Identify which cell holds the provided text, then report its [X, Y] central coordinate. 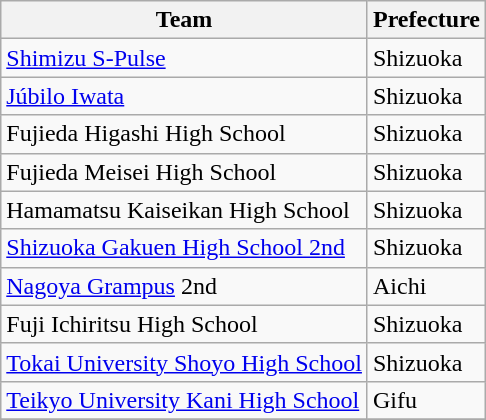
Shizuoka Gakuen High School 2nd [184, 248]
Hamamatsu Kaiseikan High School [184, 210]
Fuji Ichiritsu High School [184, 324]
Team [184, 20]
Fujieda Higashi High School [184, 134]
Prefecture [426, 20]
Gifu [426, 400]
Fujieda Meisei High School [184, 172]
Tokai University Shoyo High School [184, 362]
Júbilo Iwata [184, 96]
Shimizu S-Pulse [184, 58]
Aichi [426, 286]
Nagoya Grampus 2nd [184, 286]
Teikyo University Kani High School [184, 400]
